Determine the [X, Y] coordinate at the center of the cell enclosing the given text.  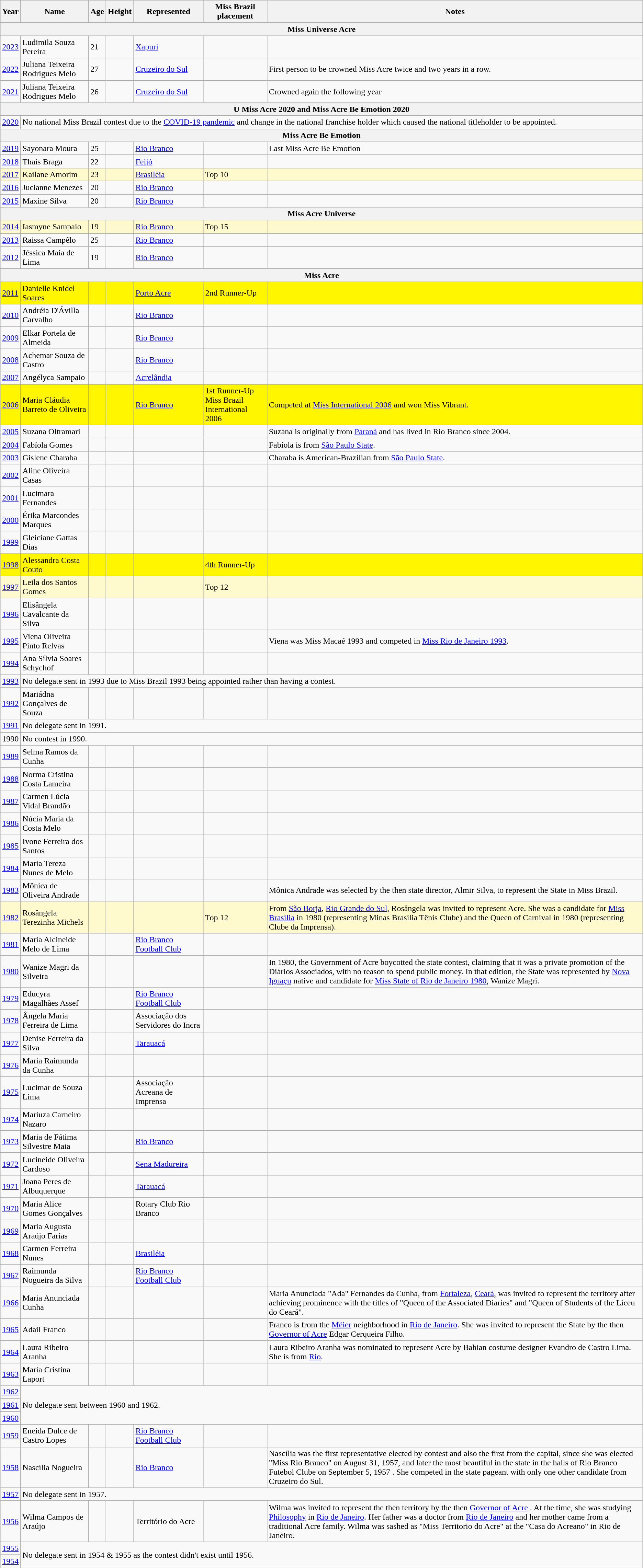
2021 [10, 91]
2014 [10, 227]
1981 [10, 945]
Gleiciane Gattas Dias [55, 542]
Top 10 [235, 174]
Mônica de Oliveira Andrade [55, 890]
2nd Runner-Up [235, 293]
1986 [10, 823]
No delegate sent between 1960 and 1962. [332, 1405]
1984 [10, 868]
1978 [10, 1021]
2000 [10, 520]
1962 [10, 1392]
Mônica Andrade was selected by the then state director, Almir Silva, to represent the State in Miss Brazil. [455, 890]
Miss Acre Universe [321, 214]
Age [97, 12]
Ludimila Souza Pereira [55, 47]
Maria Raimunda da Cunha [55, 1065]
Andréia D'Ávilla Carvalho [55, 315]
1980 [10, 971]
2022 [10, 69]
1995 [10, 641]
Name [55, 12]
1971 [10, 1186]
Crowned again the following year [455, 91]
1955 [10, 1548]
Achemar Souza de Castro [55, 360]
No delegate sent in 1954 & 1955 as the contest didn't exist until 1956. [332, 1555]
1st Runner-UpMiss Brazil International 2006 [235, 404]
Suzana Oltramari [55, 431]
1976 [10, 1065]
2020 [10, 122]
Gislene Charaba [55, 458]
Top 15 [235, 227]
Miss Universe Acre [321, 29]
Competed at Miss International 2006 and won Miss Vibrant. [455, 404]
Maria Augusta Araújo Farias [55, 1231]
1966 [10, 1303]
Ângela Maria Ferreira de Lima [55, 1021]
Lucimar de Souza Lima [55, 1092]
Núcia Maria da Costa Melo [55, 823]
1999 [10, 542]
2016 [10, 187]
1973 [10, 1142]
Laura Ribeiro Aranha [55, 1352]
1997 [10, 587]
Maria de Fátima Silvestre Maia [55, 1142]
Maria Alice Gomes Gonçalves [55, 1208]
Charaba is American-Brazilian from São Paulo State. [455, 458]
Ivone Ferreira dos Santos [55, 846]
1967 [10, 1276]
1954 [10, 1561]
Fabíola Gomes [55, 445]
Miss Acre [321, 275]
Érika Marcondes Marques [55, 520]
Year [10, 12]
Thaís Braga [55, 161]
No delegate sent in 1993 due to Miss Brazil 1993 being appointed rather than having a contest. [332, 681]
Selma Ramos da Cunha [55, 757]
26 [97, 91]
Adail Franco [55, 1330]
Franco is from the Méier neighborhood in Rio de Janeiro. She was invited to represent the State by the then Governor of Acre Edgar Cerqueira Filho. [455, 1330]
Maxine Silva [55, 201]
1975 [10, 1092]
Carmen Ferreira Nunes [55, 1254]
No delegate sent in 1991. [332, 726]
Maria Anunciada Cunha [55, 1303]
Rosângela Terezinha Michels [55, 918]
2013 [10, 240]
Jucianne Menezes [55, 187]
Maria Tereza Nunes de Melo [55, 868]
Rotary Club Rio Branco [168, 1208]
Lucimara Fernandes [55, 498]
2012 [10, 257]
Raimunda Nogueira da Silva [55, 1276]
Miss Acre Be Emotion [321, 135]
Notes [455, 12]
1983 [10, 890]
4th Runner-Up [235, 565]
2008 [10, 360]
No delegate sent in 1957. [332, 1494]
2002 [10, 475]
Mariuza Carneiro Nazaro [55, 1119]
21 [97, 47]
Sayonara Moura [55, 148]
1958 [10, 1467]
Feijó [168, 161]
Porto Acre [168, 293]
Fabíola is from São Paulo State. [455, 445]
Viena was Miss Macaé 1993 and competed in Miss Rio de Janeiro 1993. [455, 641]
Maria Cristina Laport [55, 1374]
2023 [10, 47]
Maria Alcineide Melo de Lima [55, 945]
1961 [10, 1405]
Wanize Magri da Silveira [55, 971]
1977 [10, 1043]
Associação Acreana de Imprensa [168, 1092]
1982 [10, 918]
1970 [10, 1208]
Danielle Knidel Soares [55, 293]
2004 [10, 445]
2017 [10, 174]
1989 [10, 757]
Represented [168, 12]
1979 [10, 998]
First person to be crowned Miss Acre twice and two years in a row. [455, 69]
2003 [10, 458]
Suzana is originally from Paraná and has lived in Rio Branco since 2004. [455, 431]
Território do Acre [168, 1521]
Raissa Campêlo [55, 240]
2019 [10, 148]
1988 [10, 779]
Iasmyne Sampaio [55, 227]
2006 [10, 404]
23 [97, 174]
1963 [10, 1374]
Nascília Nogueira [55, 1467]
1956 [10, 1521]
1974 [10, 1119]
2011 [10, 293]
Mariádna Gonçalves de Souza [55, 703]
1985 [10, 846]
1969 [10, 1231]
Associação dos Servidores do Incra [168, 1021]
22 [97, 161]
U Miss Acre 2020 and Miss Acre Be Emotion 2020 [321, 109]
Joana Peres de Albuquerque [55, 1186]
No contest in 1990. [332, 739]
2018 [10, 161]
Jéssica Maia de Lima [55, 257]
1993 [10, 681]
1996 [10, 614]
1991 [10, 726]
1972 [10, 1164]
1968 [10, 1254]
Maria Cláudia Barreto de Oliveira [55, 404]
1957 [10, 1494]
Alessandra Costa Couto [55, 565]
Kailane Amorim [55, 174]
Xapuri [168, 47]
1992 [10, 703]
2005 [10, 431]
Leila dos Santos Gomes [55, 587]
Miss Brazil placement [235, 12]
1964 [10, 1352]
1960 [10, 1418]
Lucineide Oliveira Cardoso [55, 1164]
Viena Oliveira Pinto Relvas [55, 641]
Laura Ribeiro Aranha was nominated to represent Acre by Bahian costume designer Evandro de Castro Lima. She is from Rio. [455, 1352]
Norma Cristina Costa Lameira [55, 779]
Denise Ferreira da Silva [55, 1043]
1998 [10, 565]
1959 [10, 1436]
Elisângela Cavalcante da Silva [55, 614]
Height [120, 12]
1987 [10, 801]
Carmen Lúcia Vidal Brandão [55, 801]
1990 [10, 739]
Wilma Campos de Araújo [55, 1521]
Eneida Dulce de Castro Lopes [55, 1436]
27 [97, 69]
2009 [10, 338]
2015 [10, 201]
Aline Oliveira Casas [55, 475]
Sena Madureira [168, 1164]
Acrelândia [168, 378]
Ana Sílvia Soares Schychof [55, 663]
Angélyca Sampaio [55, 378]
Elkar Portela de Almeida [55, 338]
1965 [10, 1330]
2001 [10, 498]
1994 [10, 663]
2007 [10, 378]
2010 [10, 315]
Last Miss Acre Be Emotion [455, 148]
Educyra Magalhães Assef [55, 998]
